Return (X, Y) of the center of cell containing provided text 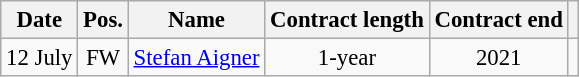
1-year (347, 58)
FW (103, 58)
Stefan Aigner (196, 58)
12 July (40, 58)
2021 (498, 58)
Name (196, 20)
Date (40, 20)
Pos. (103, 20)
Contract length (347, 20)
Contract end (498, 20)
